Return the [X, Y] coordinate for the center point of the cell that contains the specified text.  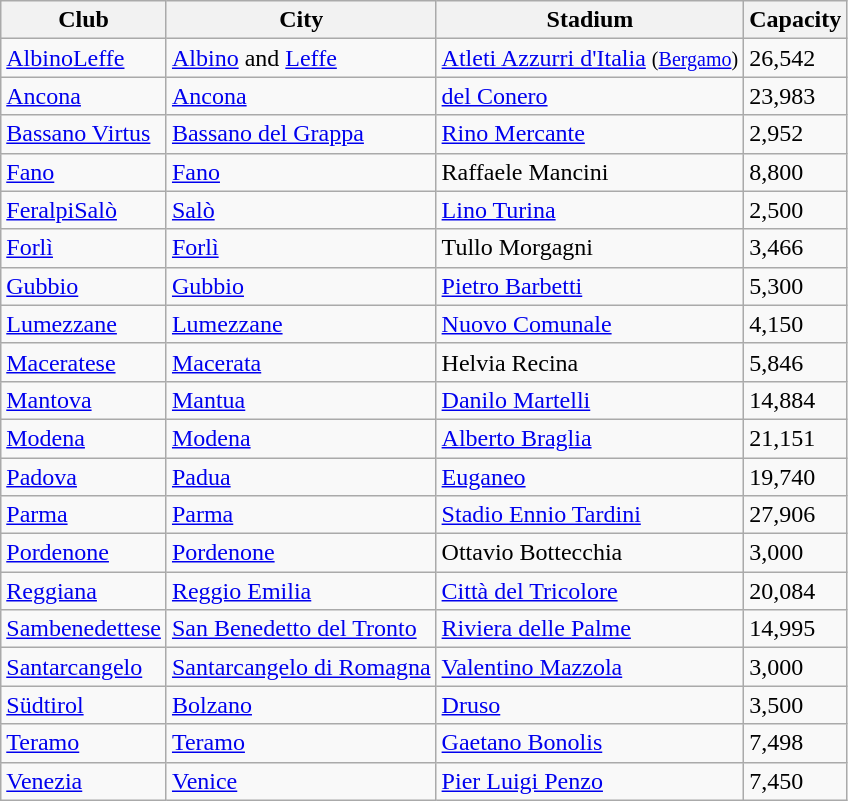
26,542 [796, 58]
8,800 [796, 172]
Stadium [590, 20]
City [301, 20]
Nuovo Comunale [590, 324]
AlbinoLeffe [84, 58]
Pier Luigi Penzo [590, 781]
Sambenedettese [84, 629]
Club [84, 20]
5,300 [796, 286]
Capacity [796, 20]
Albino and Leffe [301, 58]
Macerata [301, 362]
San Benedetto del Tronto [301, 629]
Rino Mercante [590, 134]
Riviera delle Palme [590, 629]
Venice [301, 781]
5,846 [796, 362]
Salò [301, 210]
Südtirol [84, 705]
Venezia [84, 781]
Ottavio Bottecchia [590, 553]
Reggio Emilia [301, 591]
Maceratese [84, 362]
Pietro Barbetti [590, 286]
3,500 [796, 705]
2,500 [796, 210]
7,498 [796, 743]
Mantua [301, 400]
Stadio Ennio Tardini [590, 515]
Druso [590, 705]
Bassano Virtus [84, 134]
Alberto Braglia [590, 438]
Raffaele Mancini [590, 172]
19,740 [796, 477]
7,450 [796, 781]
FeralpiSalò [84, 210]
Città del Tricolore [590, 591]
21,151 [796, 438]
Valentino Mazzola [590, 667]
3,466 [796, 248]
Padua [301, 477]
4,150 [796, 324]
Euganeo [590, 477]
Mantova [84, 400]
2,952 [796, 134]
Santarcangelo [84, 667]
Reggiana [84, 591]
Bassano del Grappa [301, 134]
20,084 [796, 591]
14,995 [796, 629]
Padova [84, 477]
Atleti Azzurri d'Italia (Bergamo) [590, 58]
Bolzano [301, 705]
27,906 [796, 515]
Danilo Martelli [590, 400]
Helvia Recina [590, 362]
Tullo Morgagni [590, 248]
23,983 [796, 96]
Gaetano Bonolis [590, 743]
Santarcangelo di Romagna [301, 667]
del Conero [590, 96]
Lino Turina [590, 210]
14,884 [796, 400]
